Identify which cell holds the provided text, then report its (x, y) central coordinate. 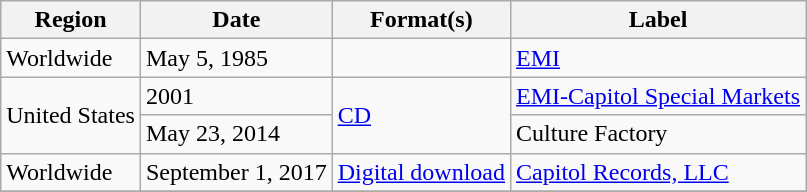
Label (658, 20)
EMI (658, 58)
CD (421, 115)
Culture Factory (658, 134)
September 1, 2017 (236, 172)
Region (71, 20)
2001 (236, 96)
Capitol Records, LLC (658, 172)
May 23, 2014 (236, 134)
EMI-Capitol Special Markets (658, 96)
Digital download (421, 172)
Format(s) (421, 20)
Date (236, 20)
May 5, 1985 (236, 58)
United States (71, 115)
